For the text-containing cell, return its midpoint in (X, Y) coordinate format. 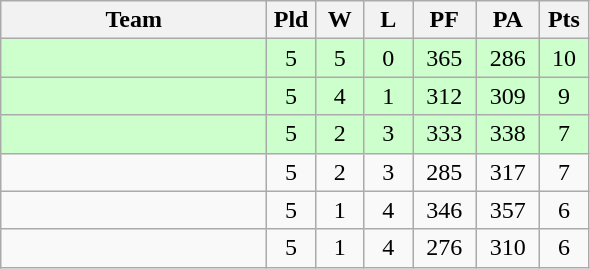
357 (508, 210)
Team (134, 20)
PA (508, 20)
L (388, 20)
310 (508, 248)
365 (444, 58)
312 (444, 96)
346 (444, 210)
309 (508, 96)
W (340, 20)
338 (508, 134)
276 (444, 248)
0 (388, 58)
PF (444, 20)
Pld (292, 20)
10 (564, 58)
317 (508, 172)
333 (444, 134)
286 (508, 58)
Pts (564, 20)
285 (444, 172)
9 (564, 96)
